Provide the [x, y] coordinate of the cell's center where the given text is located.  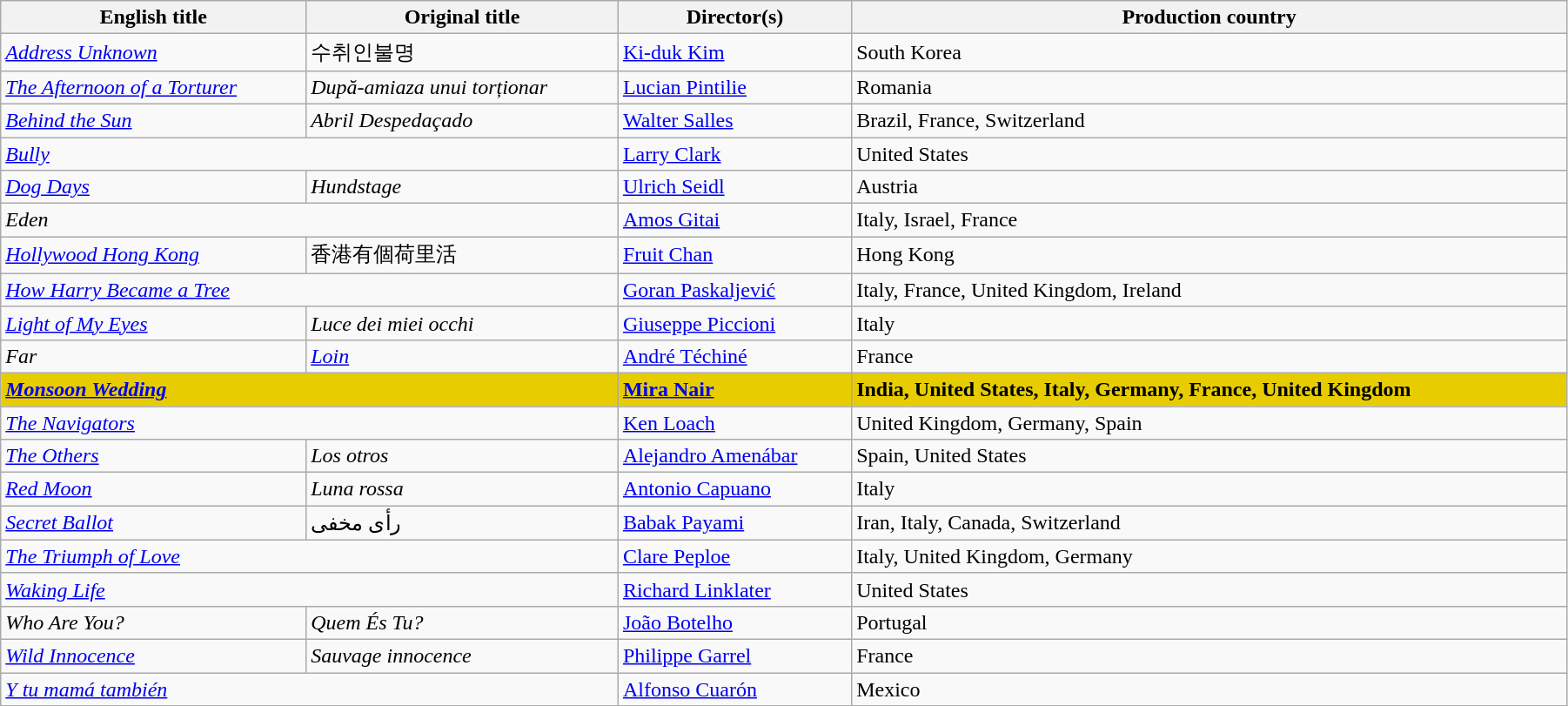
Dog Days [153, 187]
Secret Ballot [153, 523]
United Kingdom, Germany, Spain [1210, 422]
Y tu mamá también [310, 689]
Sauvage innocence [463, 656]
Wild Innocence [153, 656]
Brazil, France, Switzerland [1210, 120]
Loin [463, 356]
Monsoon Wedding [310, 389]
Far [153, 356]
Behind the Sun [153, 120]
După-amiaza unui torționar [463, 87]
Mexico [1210, 689]
Italy, Israel, France [1210, 220]
Babak Payami [734, 523]
Hundstage [463, 187]
The Navigators [310, 422]
Bully [310, 154]
Iran, Italy, Canada, Switzerland [1210, 523]
Address Unknown [153, 52]
Lucian Pintilie [734, 87]
Italy, United Kingdom, Germany [1210, 556]
Original title [463, 17]
João Botelho [734, 622]
India, United States, Italy, Germany, France, United Kingdom [1210, 389]
Light of My Eyes [153, 323]
Production country [1210, 17]
رأی مخفی [463, 523]
Hollywood Hong Kong [153, 256]
Richard Linklater [734, 589]
Eden [310, 220]
Larry Clark [734, 154]
Romania [1210, 87]
Director(s) [734, 17]
Antonio Capuano [734, 489]
South Korea [1210, 52]
Philippe Garrel [734, 656]
Luce dei miei occhi [463, 323]
Luna rossa [463, 489]
Ulrich Seidl [734, 187]
Mira Nair [734, 389]
André Téchiné [734, 356]
Red Moon [153, 489]
香港有個荷里活 [463, 256]
The Others [153, 456]
Portugal [1210, 622]
Fruit Chan [734, 256]
Clare Peploe [734, 556]
English title [153, 17]
Alejandro Amenábar [734, 456]
Waking Life [310, 589]
Spain, United States [1210, 456]
수취인불명 [463, 52]
How Harry Became a Tree [310, 290]
Walter Salles [734, 120]
Italy, France, United Kingdom, Ireland [1210, 290]
Alfonso Cuarón [734, 689]
Ken Loach [734, 422]
Hong Kong [1210, 256]
Abril Despedaçado [463, 120]
Goran Paskaljević [734, 290]
Amos Gitai [734, 220]
Ki-duk Kim [734, 52]
The Afternoon of a Torturer [153, 87]
The Triumph of Love [310, 556]
Los otros [463, 456]
Giuseppe Piccioni [734, 323]
Quem És Tu? [463, 622]
Austria [1210, 187]
Who Are You? [153, 622]
